Provide the (x, y) coordinate of the cell's center where the given text is located.  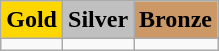
Bronze (176, 20)
Gold (32, 20)
Silver (98, 20)
